Find where the given text appears and provide that cell's center as (x, y) coordinate. 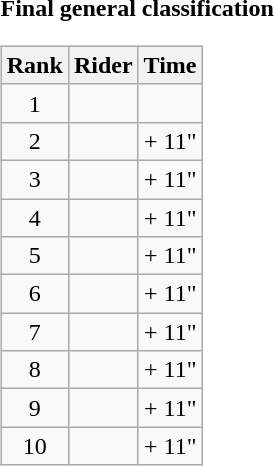
Rider (103, 65)
3 (34, 179)
7 (34, 332)
Rank (34, 65)
Time (170, 65)
6 (34, 294)
10 (34, 446)
4 (34, 217)
2 (34, 141)
9 (34, 408)
1 (34, 103)
8 (34, 370)
5 (34, 256)
